Extract the (X, Y) coordinate from the center of the cell holding the provided text.  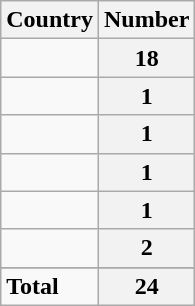
24 (146, 286)
18 (146, 58)
Number (146, 20)
Total (50, 286)
Country (50, 20)
2 (146, 248)
